Scan for the cell matching the given text and deliver its [X, Y] coordinate at center. 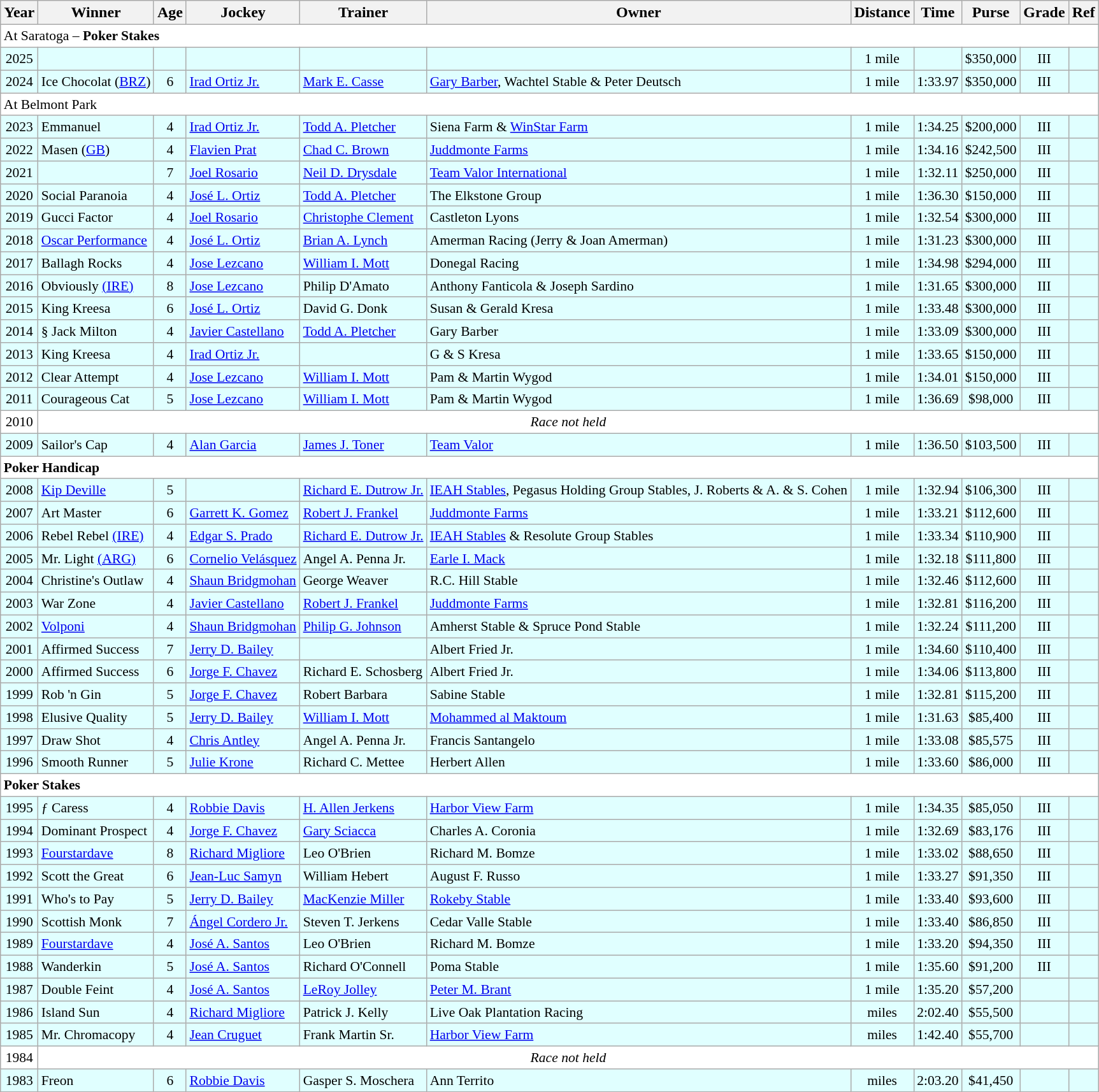
Scott the Great [96, 876]
2016 [19, 286]
1:31.63 [938, 717]
Rebel Rebel (IRE) [96, 536]
Poker Stakes [549, 785]
1992 [19, 876]
$113,800 [991, 672]
At Belmont Park [549, 104]
$41,450 [991, 1081]
$83,176 [991, 831]
2009 [19, 445]
1988 [19, 966]
2012 [19, 377]
Freon [96, 1081]
$55,700 [991, 1035]
Alan Garcia [243, 445]
1:31.23 [938, 240]
Jockey [243, 13]
Double Feint [96, 989]
2010 [19, 422]
Clear Attempt [96, 377]
2018 [19, 240]
2025 [19, 59]
1:33.34 [938, 536]
1983 [19, 1081]
2015 [19, 308]
Oscar Performance [96, 240]
Draw Shot [96, 740]
G & S Kresa [639, 354]
Gary Barber [639, 331]
1:33.09 [938, 331]
Gucci Factor [96, 218]
Richard C. Mettee [363, 763]
1:33.65 [938, 354]
$85,575 [991, 740]
Mr. Chromacopy [96, 1035]
1:35.60 [938, 966]
$242,500 [991, 150]
Mohammed al Maktoum [639, 717]
R.C. Hill Stable [639, 581]
Year [19, 13]
1:36.30 [938, 195]
Poker Handicap [549, 468]
2005 [19, 558]
2:02.40 [938, 1012]
$57,200 [991, 989]
MacKenzie Miller [363, 899]
Poma Stable [639, 966]
Richard O'Connell [363, 966]
1:42.40 [938, 1035]
Amerman Racing (Jerry & Joan Amerman) [639, 240]
Dominant Prospect [96, 831]
$88,650 [991, 853]
Team Valor International [639, 173]
Social Paranoia [96, 195]
LeRoy Jolley [363, 989]
Gary Sciacca [363, 831]
1:34.16 [938, 150]
$55,500 [991, 1012]
Wanderkin [96, 966]
2008 [19, 490]
$110,900 [991, 536]
Mr. Light (ARG) [96, 558]
2:03.20 [938, 1081]
$116,200 [991, 603]
Team Valor [639, 445]
Chad C. Brown [363, 150]
1997 [19, 740]
Rokeby Stable [639, 899]
Ref [1083, 13]
1:34.25 [938, 127]
Courageous Cat [96, 399]
2007 [19, 513]
Philip G. Johnson [363, 626]
1:34.35 [938, 808]
2024 [19, 82]
Gasper S. Moschera [363, 1081]
Obviously (IRE) [96, 286]
ƒ Caress [96, 808]
1:33.20 [938, 944]
1:34.60 [938, 649]
Flavien Prat [243, 150]
William Hebert [363, 876]
1:32.24 [938, 626]
2019 [19, 218]
Donegal Racing [639, 263]
1:31.65 [938, 286]
Kip Deville [96, 490]
2022 [19, 150]
Volponi [96, 626]
Amherst Stable & Spruce Pond Stable [639, 626]
$250,000 [991, 173]
Art Master [96, 513]
2003 [19, 603]
Chris Antley [243, 740]
Siena Farm & WinStar Farm [639, 127]
Cedar Valle Stable [639, 921]
Edgar S. Prado [243, 536]
Steven T. Jerkens [363, 921]
IEAH Stables, Pegasus Holding Group Stables, J. Roberts & A. & S. Cohen [639, 490]
Owner [639, 13]
Live Oak Plantation Racing [639, 1012]
Who's to Pay [96, 899]
Susan & Gerald Kresa [639, 308]
1:34.01 [938, 377]
Christophe Clement [363, 218]
At Saratoga – Poker Stakes [549, 36]
1995 [19, 808]
1:33.21 [938, 513]
1:33.60 [938, 763]
David G. Donk [363, 308]
War Zone [96, 603]
Emmanuel [96, 127]
Smooth Runner [96, 763]
2013 [19, 354]
1:35.20 [938, 989]
Ice Chocolat (BRZ) [96, 82]
Sailor's Cap [96, 445]
Charles A. Coronia [639, 831]
$86,000 [991, 763]
Masen (GB) [96, 150]
Rob 'n Gin [96, 694]
Jean-Luc Samyn [243, 876]
Patrick J. Kelly [363, 1012]
Purse [991, 13]
Richard E. Schosberg [363, 672]
1:32.18 [938, 558]
$115,200 [991, 694]
$91,350 [991, 876]
Winner [96, 13]
2017 [19, 263]
2002 [19, 626]
1986 [19, 1012]
Herbert Allen [639, 763]
Peter M. Brant [639, 989]
1984 [19, 1058]
Ann Territo [639, 1081]
Neil D. Drysdale [363, 173]
The Elkstone Group [639, 195]
August F. Russo [639, 876]
§ Jack Milton [96, 331]
Julie Krone [243, 763]
1:33.27 [938, 876]
2011 [19, 399]
1994 [19, 831]
2020 [19, 195]
1:33.48 [938, 308]
Anthony Fanticola & Joseph Sardino [639, 286]
Time [938, 13]
Francis Santangelo [639, 740]
$111,200 [991, 626]
Distance [882, 13]
2004 [19, 581]
1987 [19, 989]
James J. Toner [363, 445]
Cornelio Velásquez [243, 558]
1:33.08 [938, 740]
1998 [19, 717]
IEAH Stables & Resolute Group Stables [639, 536]
Frank Martin Sr. [363, 1035]
Sabine Stable [639, 694]
2014 [19, 331]
Grade [1044, 13]
1:32.69 [938, 831]
George Weaver [363, 581]
Ángel Cordero Jr. [243, 921]
Christine's Outlaw [96, 581]
$94,350 [991, 944]
$98,000 [991, 399]
$106,300 [991, 490]
$111,800 [991, 558]
1:32.54 [938, 218]
Scottish Monk [96, 921]
1985 [19, 1035]
2000 [19, 672]
1:32.46 [938, 581]
1993 [19, 853]
Garrett K. Gomez [243, 513]
Trainer [363, 13]
Philip D'Amato [363, 286]
Robert Barbara [363, 694]
$200,000 [991, 127]
1:32.11 [938, 173]
1:34.06 [938, 672]
$91,200 [991, 966]
Age [169, 13]
$110,400 [991, 649]
Gary Barber, Wachtel Stable & Peter Deutsch [639, 82]
H. Allen Jerkens [363, 808]
1:32.94 [938, 490]
2001 [19, 649]
Jean Cruguet [243, 1035]
Elusive Quality [96, 717]
$93,600 [991, 899]
1989 [19, 944]
Brian A. Lynch [363, 240]
Mark E. Casse [363, 82]
Earle I. Mack [639, 558]
Castleton Lyons [639, 218]
Island Sun [96, 1012]
Ballagh Rocks [96, 263]
1999 [19, 694]
$294,000 [991, 263]
$86,850 [991, 921]
1:33.97 [938, 82]
2023 [19, 127]
2006 [19, 536]
$103,500 [991, 445]
1996 [19, 763]
2021 [19, 173]
1:34.98 [938, 263]
1:36.69 [938, 399]
1:33.02 [938, 853]
1990 [19, 921]
$85,050 [991, 808]
1991 [19, 899]
1:36.50 [938, 445]
$85,400 [991, 717]
